Extract the [x, y] coordinate from the center of the cell holding the provided text.  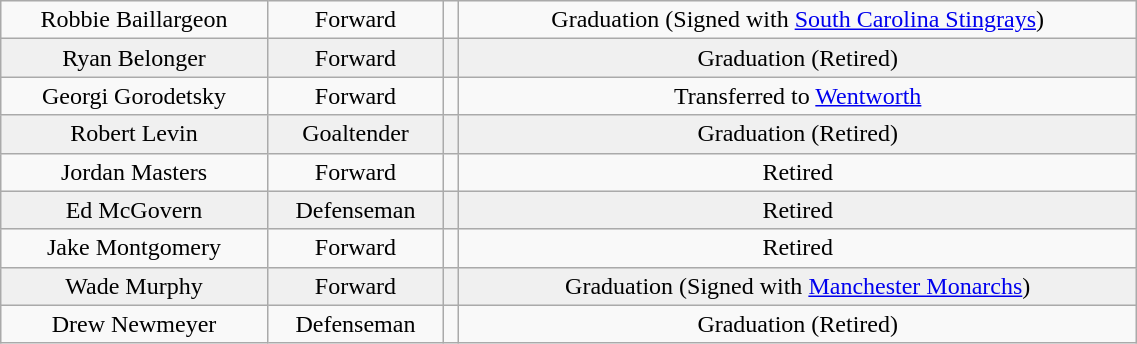
Wade Murphy [134, 286]
Robert Levin [134, 134]
Graduation (Signed with Manchester Monarchs) [798, 286]
Drew Newmeyer [134, 324]
Graduation (Signed with South Carolina Stingrays) [798, 20]
Transferred to Wentworth [798, 96]
Robbie Baillargeon [134, 20]
Ed McGovern [134, 210]
Ryan Belonger [134, 58]
Jordan Masters [134, 172]
Goaltender [355, 134]
Georgi Gorodetsky [134, 96]
Jake Montgomery [134, 248]
